Search for the cell housing the specified text and yield its (X, Y) center coordinate. 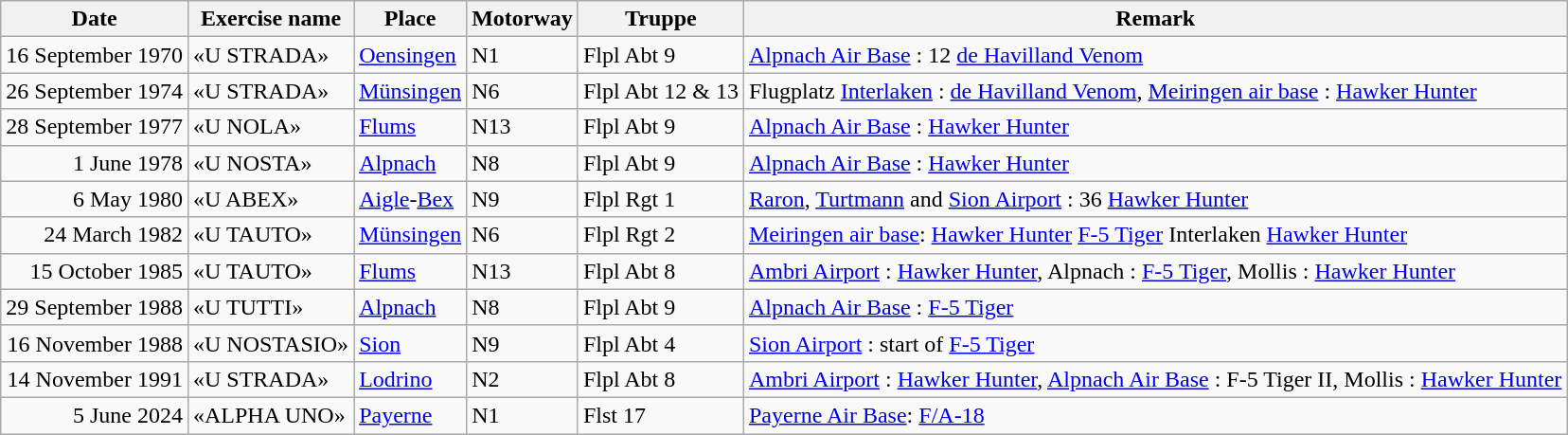
Place (411, 19)
16 November 1988 (95, 343)
Flugplatz Interlaken : de Havilland Venom, Meiringen air base : Hawker Hunter (1155, 91)
Motorway (523, 19)
Aigle-Bex (411, 199)
«U ABEX» (271, 199)
15 October 1985 (95, 271)
16 September 1970 (95, 55)
Flpl Abt 4 (661, 343)
1 June 1978 (95, 163)
Raron, Turtmann and Sion Airport : 36 Hawker Hunter (1155, 199)
«U NOSTA» (271, 163)
«U NOSTASIO» (271, 343)
Flst 17 (661, 415)
29 September 1988 (95, 307)
Lodrino (411, 379)
Oensingen (411, 55)
28 September 1977 (95, 127)
Alpnach Air Base : 12 de Havilland Venom (1155, 55)
Exercise name (271, 19)
Sion (411, 343)
N2 (523, 379)
5 June 2024 (95, 415)
Flpl Rgt 1 (661, 199)
24 March 1982 (95, 235)
Truppe (661, 19)
Ambri Airport : Hawker Hunter, Alpnach Air Base : F-5 Tiger II, Mollis : Hawker Hunter (1155, 379)
Payerne (411, 415)
«U TUTTI» (271, 307)
«ALPHA UNO» (271, 415)
Flpl Abt 12 & 13 (661, 91)
«U NOLA» (271, 127)
Ambri Airport : Hawker Hunter, Alpnach : F-5 Tiger, Mollis : Hawker Hunter (1155, 271)
Payerne Air Base: F/A-18 (1155, 415)
26 September 1974 (95, 91)
Flpl Rgt 2 (661, 235)
Sion Airport : start of F-5 Tiger (1155, 343)
6 May 1980 (95, 199)
Remark (1155, 19)
Alpnach Air Base : F-5 Tiger (1155, 307)
Meiringen air base: Hawker Hunter F-5 Tiger Interlaken Hawker Hunter (1155, 235)
14 November 1991 (95, 379)
Date (95, 19)
